Find where the given text appears and provide that cell's center as (x, y) coordinate. 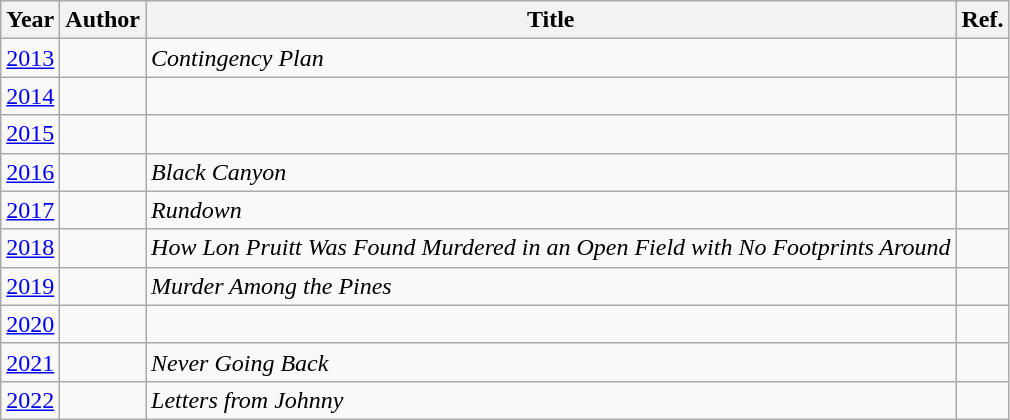
Black Canyon (551, 172)
2016 (30, 172)
How Lon Pruitt Was Found Murdered in an Open Field with No Footprints Around (551, 248)
Murder Among the Pines (551, 286)
Rundown (551, 210)
Author (103, 20)
2013 (30, 58)
2014 (30, 96)
Letters from Johnny (551, 400)
2022 (30, 400)
2020 (30, 324)
2015 (30, 134)
2017 (30, 210)
2019 (30, 286)
2021 (30, 362)
Never Going Back (551, 362)
Year (30, 20)
2018 (30, 248)
Title (551, 20)
Contingency Plan (551, 58)
Ref. (982, 20)
